Scan for the cell matching the given text and deliver its [x, y] coordinate at center. 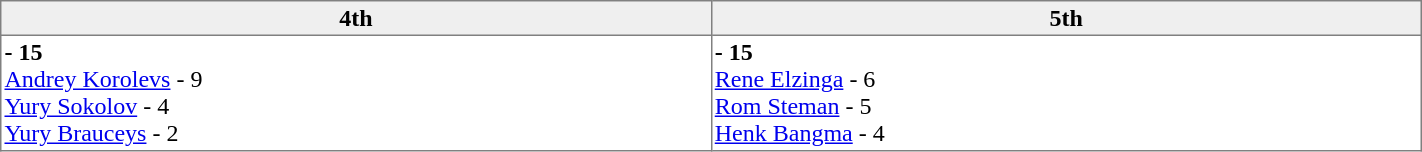
- 15Rene Elzinga - 6Rom Steman - 5Henk Bangma - 4 [1066, 93]
4th [356, 18]
- 15Andrey Korolevs - 9Yury Sokolov - 4Yury Brauceys - 2 [356, 93]
5th [1066, 18]
